Provide the [x, y] coordinate of the cell's center where the given text is located.  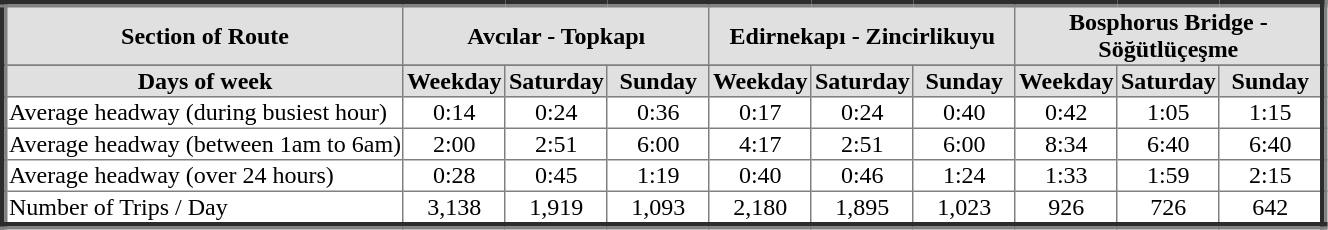
0:45 [556, 176]
1:05 [1168, 113]
1,919 [556, 208]
0:46 [862, 176]
0:17 [760, 113]
1:19 [658, 176]
Average headway (between 1am to 6am) [204, 144]
Bosphorus Bridge - Söğütlüçeşme [1170, 35]
Average headway (during busiest hour) [204, 113]
3,138 [454, 208]
4:17 [760, 144]
0:14 [454, 113]
1:15 [1272, 113]
2,180 [760, 208]
0:28 [454, 176]
2:00 [454, 144]
8:34 [1066, 144]
1:24 [964, 176]
1:33 [1066, 176]
Average headway (over 24 hours) [204, 176]
Section of Route [204, 35]
0:42 [1066, 113]
2:15 [1272, 176]
1,023 [964, 208]
642 [1272, 208]
726 [1168, 208]
1:59 [1168, 176]
Days of week [204, 81]
1,895 [862, 208]
926 [1066, 208]
1,093 [658, 208]
Avcılar - Topkapı [556, 35]
Number of Trips / Day [204, 208]
Edirnekapı - Zincirlikuyu [862, 35]
0:36 [658, 113]
